Return [x, y] of the center of cell containing provided text 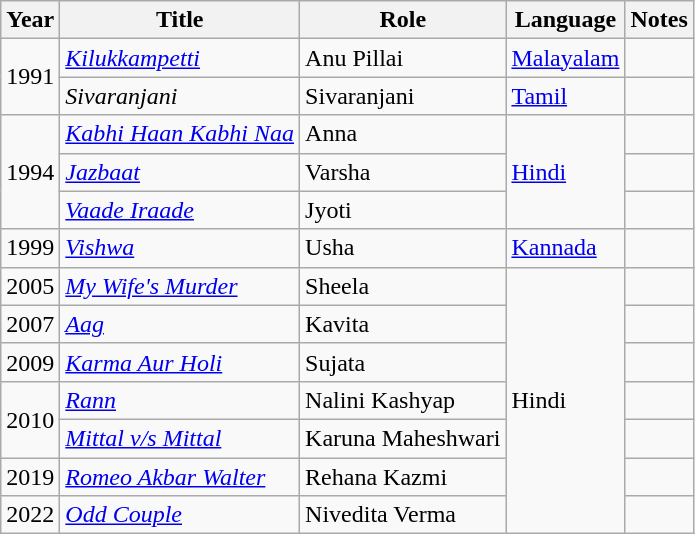
Anu Pillai [403, 58]
1999 [30, 248]
Varsha [403, 172]
Kilukkampetti [180, 58]
Rann [180, 400]
1991 [30, 77]
2010 [30, 419]
2005 [30, 286]
Anna [403, 134]
1994 [30, 172]
Year [30, 20]
Usha [403, 248]
Kavita [403, 324]
Tamil [566, 96]
2007 [30, 324]
Notes [659, 20]
Nalini Kashyap [403, 400]
Vaade Iraade [180, 210]
Kannada [566, 248]
2022 [30, 515]
Karma Aur Holi [180, 362]
Karuna Maheshwari [403, 438]
Title [180, 20]
Nivedita Verma [403, 515]
Mittal v/s Mittal [180, 438]
My Wife's Murder [180, 286]
Odd Couple [180, 515]
Malayalam [566, 58]
Sujata [403, 362]
Rehana Kazmi [403, 477]
2019 [30, 477]
2009 [30, 362]
Role [403, 20]
Language [566, 20]
Aag [180, 324]
Kabhi Haan Kabhi Naa [180, 134]
Vishwa [180, 248]
Jazbaat [180, 172]
Sheela [403, 286]
Romeo Akbar Walter [180, 477]
Jyoti [403, 210]
